Find where the given text appears and provide that cell's center as [X, Y] coordinate. 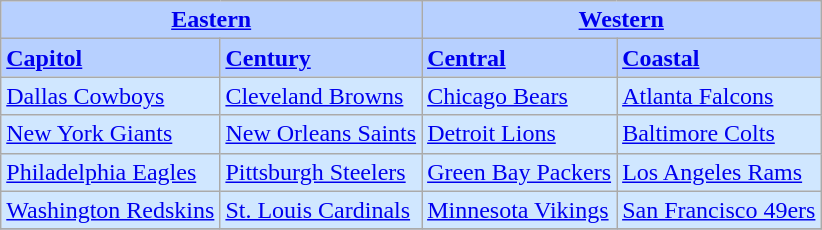
New York Giants [110, 134]
Baltimore Colts [719, 134]
Dallas Cowboys [110, 96]
Washington Redskins [110, 210]
St. Louis Cardinals [321, 210]
New Orleans Saints [321, 134]
Minnesota Vikings [520, 210]
Eastern [212, 20]
Century [321, 58]
Capitol [110, 58]
Atlanta Falcons [719, 96]
Pittsburgh Steelers [321, 172]
Los Angeles Rams [719, 172]
Chicago Bears [520, 96]
Detroit Lions [520, 134]
Cleveland Browns [321, 96]
Central [520, 58]
Green Bay Packers [520, 172]
Philadelphia Eagles [110, 172]
Coastal [719, 58]
San Francisco 49ers [719, 210]
Western [622, 20]
